Provide the [x, y] coordinate of the cell's center where the given text is located.  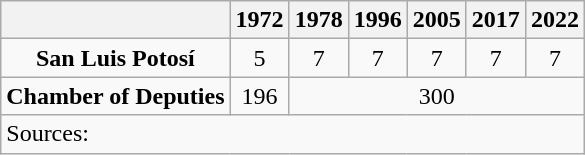
San Luis Potosí [116, 58]
5 [260, 58]
2005 [436, 20]
1978 [318, 20]
196 [260, 96]
Sources: [293, 134]
300 [436, 96]
2017 [496, 20]
2022 [554, 20]
1996 [378, 20]
Chamber of Deputies [116, 96]
1972 [260, 20]
